Find where the given text appears and provide that cell's center as (X, Y) coordinate. 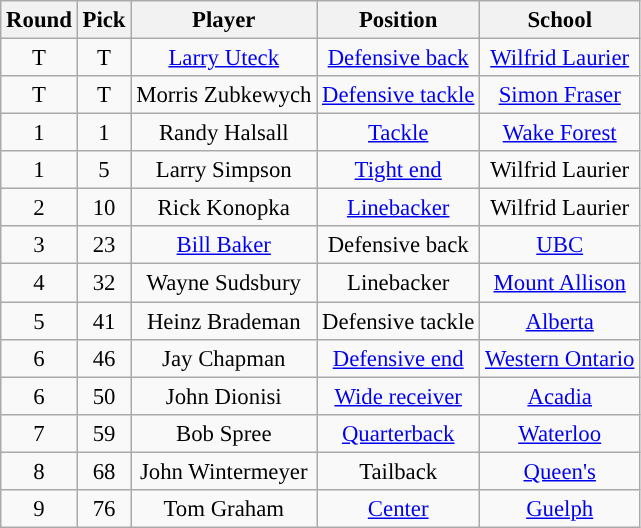
7 (39, 433)
9 (39, 509)
Round (39, 20)
Heinz Brademan (224, 321)
23 (104, 245)
Wake Forest (560, 133)
8 (39, 471)
10 (104, 208)
50 (104, 396)
Jay Chapman (224, 358)
Tackle (398, 133)
Mount Allison (560, 283)
Randy Halsall (224, 133)
School (560, 20)
41 (104, 321)
Tom Graham (224, 509)
59 (104, 433)
Defensive end (398, 358)
Center (398, 509)
Bill Baker (224, 245)
Bob Spree (224, 433)
Acadia (560, 396)
Tight end (398, 170)
Player (224, 20)
Larry Uteck (224, 58)
Western Ontario (560, 358)
John Wintermeyer (224, 471)
Morris Zubkewych (224, 95)
Wayne Sudsbury (224, 283)
46 (104, 358)
UBC (560, 245)
3 (39, 245)
Waterloo (560, 433)
Quarterback (398, 433)
Position (398, 20)
Guelph (560, 509)
32 (104, 283)
76 (104, 509)
Simon Fraser (560, 95)
Tailback (398, 471)
Larry Simpson (224, 170)
John Dionisi (224, 396)
68 (104, 471)
2 (39, 208)
Wide receiver (398, 396)
Pick (104, 20)
Rick Konopka (224, 208)
Alberta (560, 321)
4 (39, 283)
Queen's (560, 471)
